Identify which cell holds the provided text, then report its [X, Y] central coordinate. 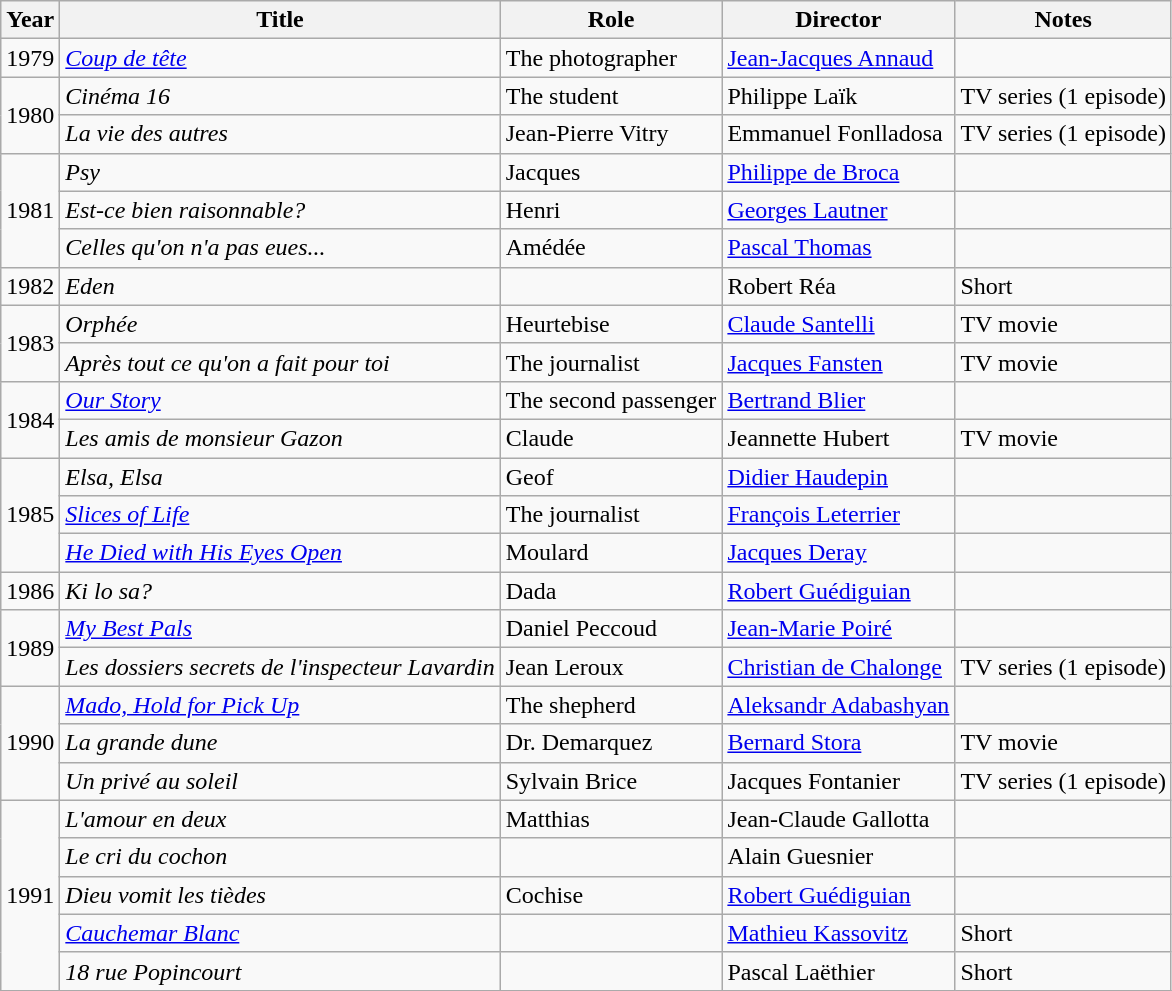
Jean-Pierre Vitry [611, 134]
Matthias [611, 819]
Jean-Claude Gallotta [838, 819]
Mathieu Kassovitz [838, 933]
Mado, Hold for Pick Up [280, 705]
Pascal Thomas [838, 248]
François Leterrier [838, 515]
Elsa, Elsa [280, 477]
La vie des autres [280, 134]
Jacques [611, 172]
Après tout ce qu'on a fait pour toi [280, 362]
Notes [1064, 20]
Orphée [280, 324]
1990 [30, 743]
Jacques Fontanier [838, 781]
Est-ce bien raisonnable? [280, 210]
Cauchemar Blanc [280, 933]
Coup de tête [280, 58]
Dieu vomit les tièdes [280, 895]
Geof [611, 477]
Daniel Peccoud [611, 629]
Sylvain Brice [611, 781]
Claude [611, 438]
1984 [30, 419]
Philippe de Broca [838, 172]
My Best Pals [280, 629]
Alain Guesnier [838, 857]
1986 [30, 591]
Claude Santelli [838, 324]
Bertrand Blier [838, 400]
Jacques Deray [838, 553]
Les dossiers secrets de l'inspecteur Lavardin [280, 667]
Title [280, 20]
Jean-Marie Poiré [838, 629]
The second passenger [611, 400]
Le cri du cochon [280, 857]
Slices of Life [280, 515]
Amédée [611, 248]
The photographer [611, 58]
1981 [30, 210]
1980 [30, 115]
Christian de Chalonge [838, 667]
Georges Lautner [838, 210]
The shepherd [611, 705]
1982 [30, 286]
Role [611, 20]
Didier Haudepin [838, 477]
Philippe Laïk [838, 96]
Les amis de monsieur Gazon [280, 438]
He Died with His Eyes Open [280, 553]
Jean-Jacques Annaud [838, 58]
Our Story [280, 400]
Dada [611, 591]
Jeannette Hubert [838, 438]
L'amour en deux [280, 819]
Pascal Laëthier [838, 971]
Ki lo sa? [280, 591]
The student [611, 96]
Director [838, 20]
Bernard Stora [838, 743]
Emmanuel Fonlladosa [838, 134]
18 rue Popincourt [280, 971]
La grande dune [280, 743]
1979 [30, 58]
Year [30, 20]
1985 [30, 515]
Henri [611, 210]
Eden [280, 286]
Moulard [611, 553]
Celles qu'on n'a pas eues... [280, 248]
Heurtebise [611, 324]
Jean Leroux [611, 667]
Aleksandr Adabashyan [838, 705]
Cochise [611, 895]
Cinéma 16 [280, 96]
Jacques Fansten [838, 362]
Dr. Demarquez [611, 743]
Psy [280, 172]
Un privé au soleil [280, 781]
Robert Réa [838, 286]
1991 [30, 895]
1983 [30, 343]
1989 [30, 648]
